Capture the cell that displays the provided text and extract its [X, Y] central coordinate. 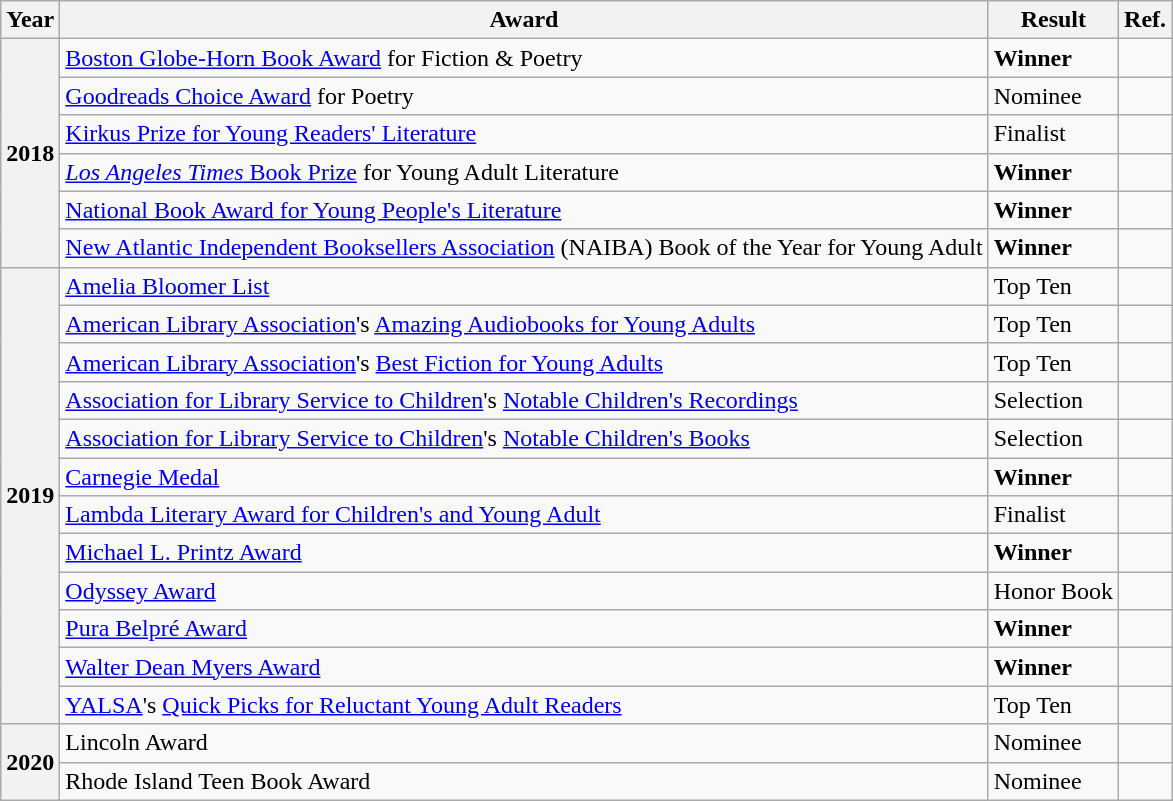
Lincoln Award [524, 743]
Rhode Island Teen Book Award [524, 781]
Association for Library Service to Children's Notable Children's Recordings [524, 400]
Pura Belpré Award [524, 629]
Boston Globe-Horn Book Award for Fiction & Poetry [524, 58]
Ref. [1146, 20]
Goodreads Choice Award for Poetry [524, 96]
American Library Association's Amazing Audiobooks for Young Adults [524, 324]
Carnegie Medal [524, 477]
2020 [30, 762]
YALSA's Quick Picks for Reluctant Young Adult Readers [524, 705]
Amelia Bloomer List [524, 286]
Association for Library Service to Children's Notable Children's Books [524, 438]
Honor Book [1053, 591]
2018 [30, 153]
Award [524, 20]
New Atlantic Independent Booksellers Association (NAIBA) Book of the Year for Young Adult [524, 248]
National Book Award for Young People's Literature [524, 210]
Odyssey Award [524, 591]
American Library Association's Best Fiction for Young Adults [524, 362]
2019 [30, 496]
Result [1053, 20]
Kirkus Prize for Young Readers' Literature [524, 134]
Year [30, 20]
Walter Dean Myers Award [524, 667]
Michael L. Printz Award [524, 553]
Los Angeles Times Book Prize for Young Adult Literature [524, 172]
Lambda Literary Award for Children's and Young Adult [524, 515]
